Capture the cell that displays the provided text and extract its (X, Y) central coordinate. 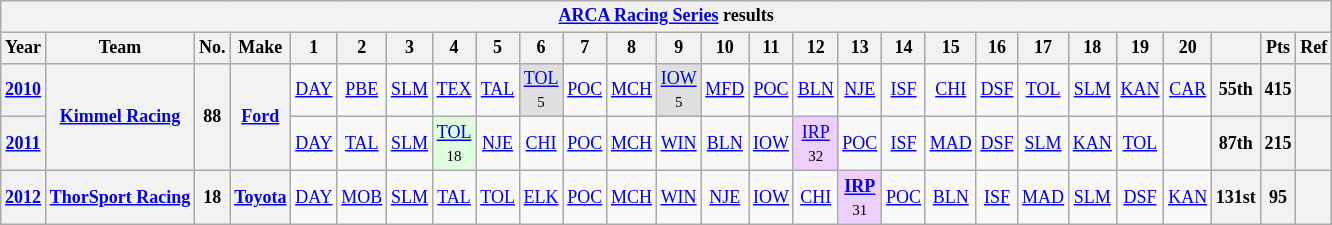
MFD (725, 90)
131st (1236, 197)
ELK (541, 197)
IRP31 (860, 197)
2012 (24, 197)
215 (1278, 144)
8 (632, 48)
11 (772, 48)
IRP32 (816, 144)
9 (678, 48)
19 (1140, 48)
20 (1188, 48)
CAR (1188, 90)
2 (362, 48)
7 (585, 48)
Ford (260, 116)
95 (1278, 197)
IOW5 (678, 90)
55th (1236, 90)
Toyota (260, 197)
5 (498, 48)
6 (541, 48)
Make (260, 48)
PBE (362, 90)
Ref (1314, 48)
3 (410, 48)
10 (725, 48)
88 (212, 116)
ThorSport Racing (120, 197)
TOL5 (541, 90)
15 (950, 48)
415 (1278, 90)
MOB (362, 197)
2011 (24, 144)
Pts (1278, 48)
ARCA Racing Series results (666, 16)
87th (1236, 144)
Team (120, 48)
1 (314, 48)
Year (24, 48)
16 (997, 48)
No. (212, 48)
13 (860, 48)
12 (816, 48)
TEX (454, 90)
17 (1044, 48)
2010 (24, 90)
4 (454, 48)
TOL18 (454, 144)
Kimmel Racing (120, 116)
14 (904, 48)
